Return the (x, y) coordinate for the center point of the cell that contains the specified text.  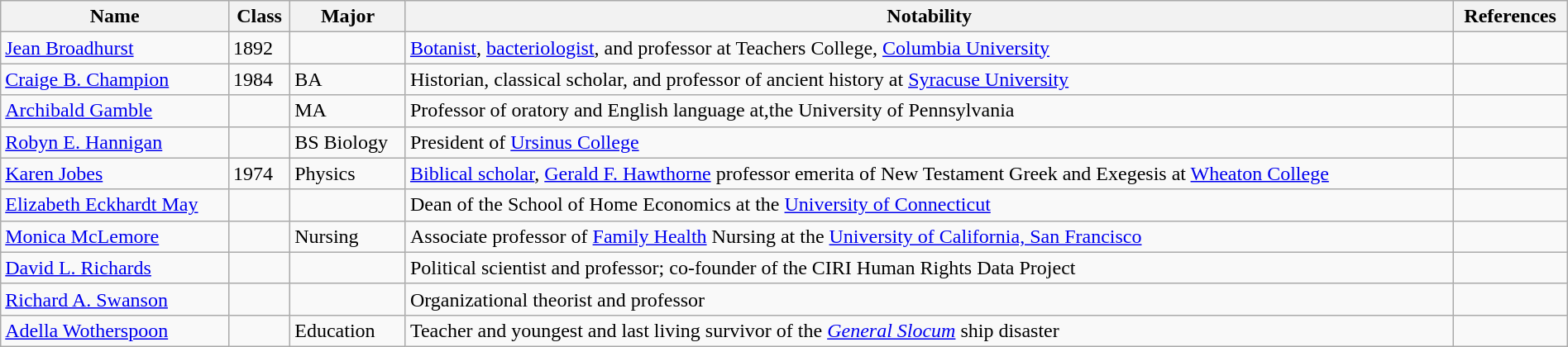
Elizabeth Eckhardt May (115, 205)
Historian, classical scholar, and professor of ancient history at Syracuse University (929, 79)
Adella Wotherspoon (115, 330)
1984 (260, 79)
BS Biology (348, 142)
1974 (260, 173)
References (1510, 17)
Class (260, 17)
Notability (929, 17)
Karen Jobes (115, 173)
Robyn E. Hannigan (115, 142)
Dean of the School of Home Economics at the University of Connecticut (929, 205)
Associate professor of Family Health Nursing at the University of California, San Francisco (929, 236)
Craige B. Champion (115, 79)
Political scientist and professor; co-founder of the CIRI Human Rights Data Project (929, 268)
Botanist, bacteriologist, and professor at Teachers College, Columbia University (929, 48)
Education (348, 330)
Archibald Gamble (115, 111)
Professor of oratory and English language at,the University of Pennsylvania (929, 111)
1892 (260, 48)
Physics (348, 173)
MA (348, 111)
President of Ursinus College (929, 142)
BA (348, 79)
Jean Broadhurst (115, 48)
Richard A. Swanson (115, 299)
Teacher and youngest and last living survivor of the General Slocum ship disaster (929, 330)
Major (348, 17)
Biblical scholar, Gerald F. Hawthorne professor emerita of New Testament Greek and Exegesis at Wheaton College (929, 173)
Nursing (348, 236)
Monica McLemore (115, 236)
Name (115, 17)
David L. Richards (115, 268)
Organizational theorist and professor (929, 299)
